Determine the (x, y) coordinate at the center of the cell enclosing the given text.  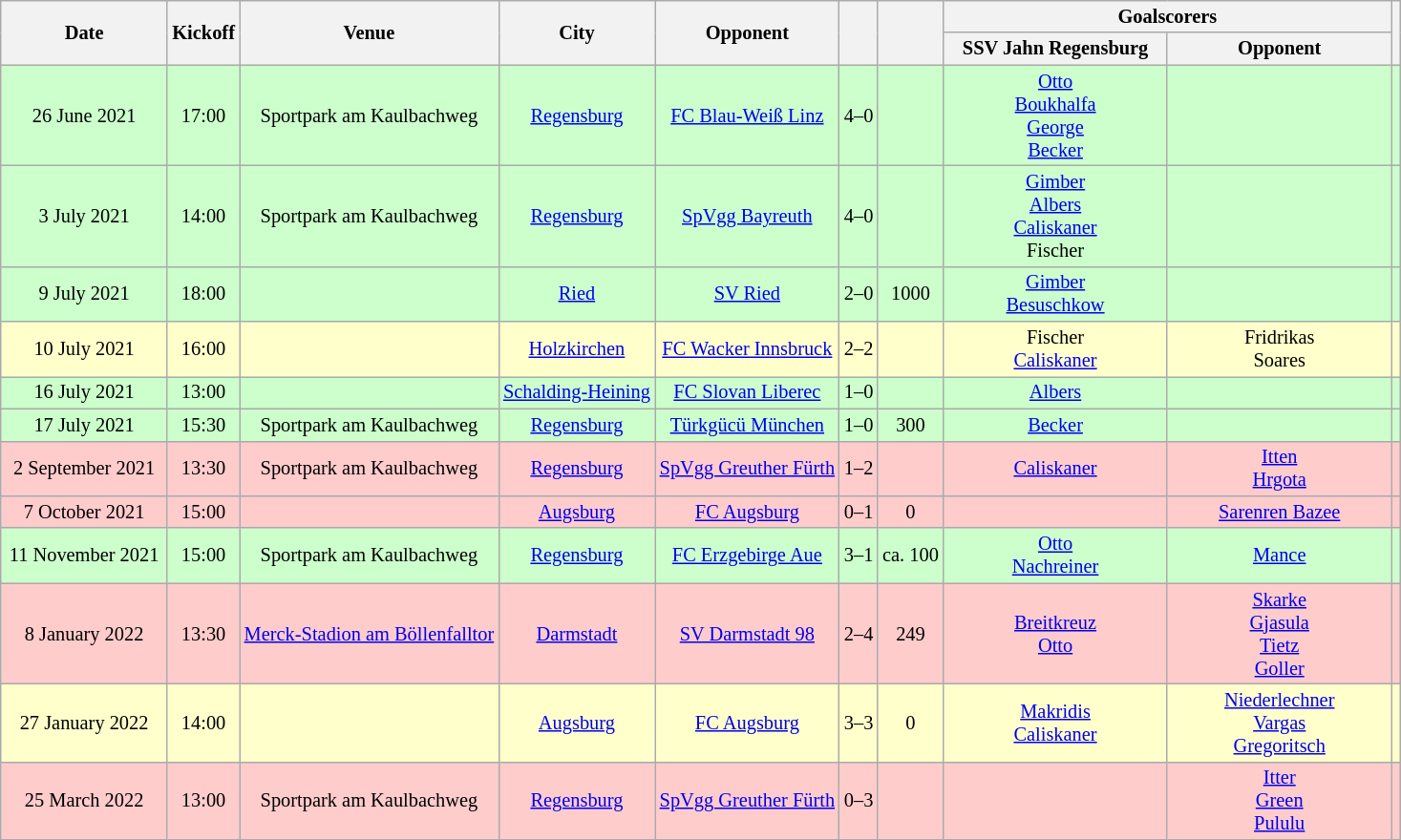
FC Erzgebirge Aue (747, 556)
Kickoff (202, 32)
17:00 (202, 115)
7 October 2021 (84, 512)
9 July 2021 (84, 294)
Türkgücü München (747, 425)
11 November 2021 (84, 556)
Fischer Caliskaner (1056, 349)
25 March 2022 (84, 801)
Makridis Caliskaner (1056, 723)
3–3 (859, 723)
Goalscorers (1167, 16)
15:30 (202, 425)
City (577, 32)
FC Slovan Liberec (747, 392)
Venue (369, 32)
2–0 (859, 294)
Gimber Besuschkow (1056, 294)
Albers (1056, 392)
Itten Hrgota (1280, 469)
Gimber Albers Caliskaner Fischer (1056, 216)
3 July 2021 (84, 216)
Mance (1280, 556)
10 July 2021 (84, 349)
16:00 (202, 349)
SSV Jahn Regensburg (1056, 49)
Otto Nachreiner (1056, 556)
2 September 2021 (84, 469)
1000 (911, 294)
3–1 (859, 556)
Otto Boukhalfa George Becker (1056, 115)
Schalding-Heining (577, 392)
FC Blau-Weiß Linz (747, 115)
Caliskaner (1056, 469)
300 (911, 425)
Fridrikas Soares (1280, 349)
8 January 2022 (84, 634)
27 January 2022 (84, 723)
Itter Green Pululu (1280, 801)
ca. 100 (911, 556)
Ried (577, 294)
26 June 2021 (84, 115)
Skarke Gjasula Tietz Goller (1280, 634)
2–2 (859, 349)
Becker (1056, 425)
Holzkirchen (577, 349)
0–3 (859, 801)
Sarenren Bazee (1280, 512)
Date (84, 32)
FC Wacker Innsbruck (747, 349)
16 July 2021 (84, 392)
SpVgg Bayreuth (747, 216)
249 (911, 634)
Merck-Stadion am Böllenfalltor (369, 634)
0–1 (859, 512)
2–4 (859, 634)
Niederlechner Vargas Gregoritsch (1280, 723)
1–2 (859, 469)
17 July 2021 (84, 425)
SV Ried (747, 294)
18:00 (202, 294)
Breitkreuz Otto (1056, 634)
Darmstadt (577, 634)
SV Darmstadt 98 (747, 634)
